Output the (x, y) coordinate of the center of the cell containing the given text.  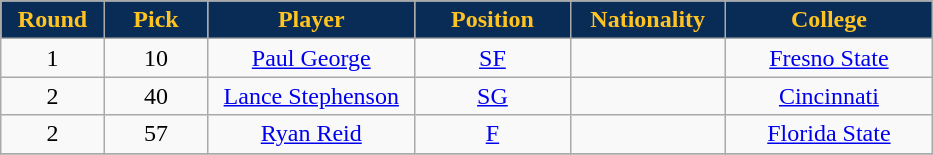
Fresno State (828, 58)
40 (156, 96)
SF (492, 58)
Pick (156, 20)
Position (492, 20)
1 (53, 58)
College (828, 20)
Player (312, 20)
Lance Stephenson (312, 96)
F (492, 134)
Ryan Reid (312, 134)
Cincinnati (828, 96)
SG (492, 96)
57 (156, 134)
Round (53, 20)
Nationality (648, 20)
Paul George (312, 58)
Florida State (828, 134)
10 (156, 58)
